Output the [x, y] coordinate of the center of the cell containing the given text.  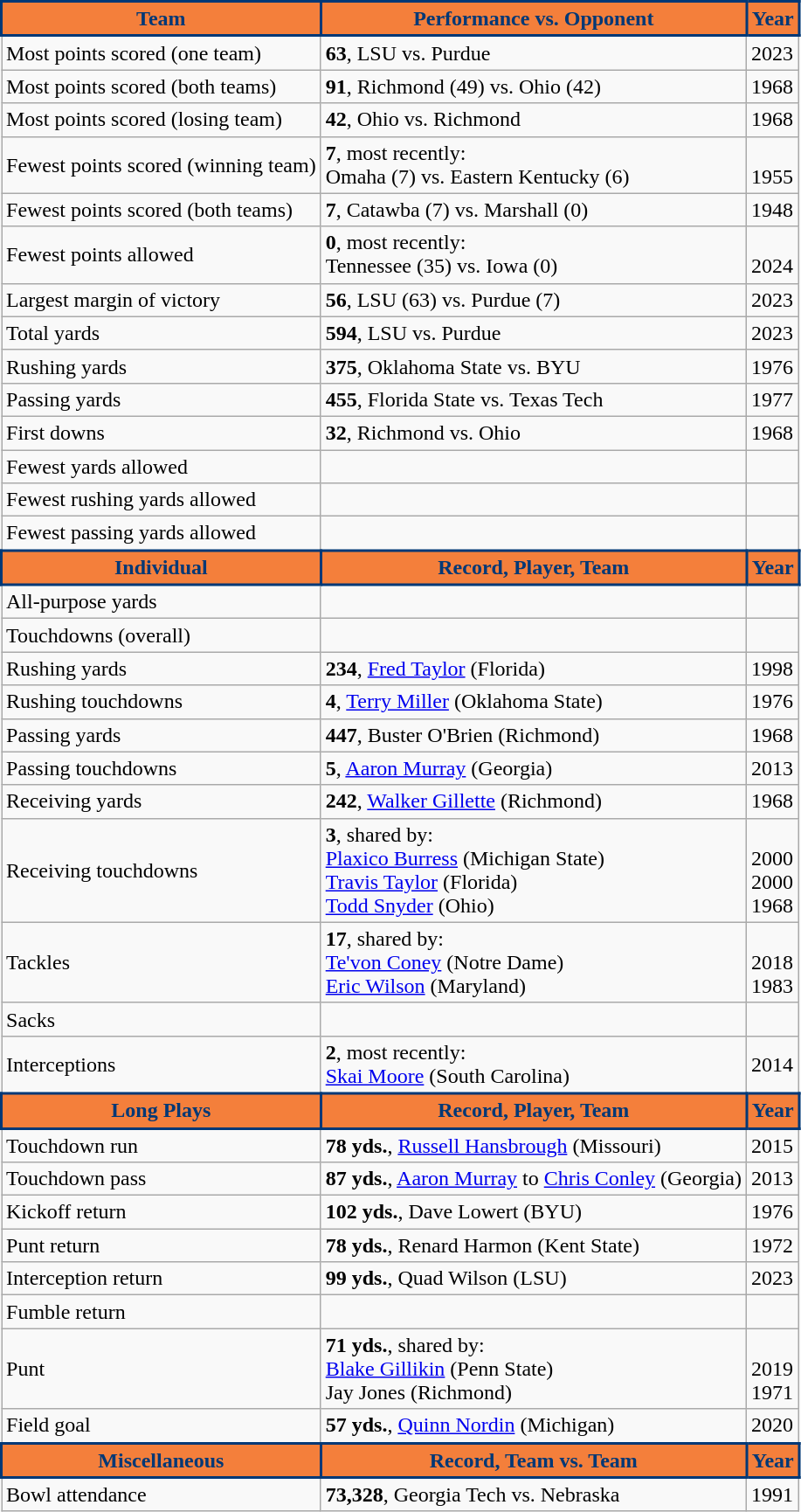
Kickoff return [162, 1212]
57 yds., Quinn Nordin (Michigan) [533, 1426]
Touchdown pass [162, 1179]
2014 [772, 1065]
455, Florida State vs. Texas Tech [533, 399]
Performance vs. Opponent [533, 19]
Receiving touchdowns [162, 870]
1977 [772, 399]
78 yds., Russell Hansbrough (Missouri) [533, 1145]
First downs [162, 433]
Fewest points scored (winning team) [162, 164]
17, shared by:Te'von Coney (Notre Dame)Eric Wilson (Maryland) [533, 962]
Receiving yards [162, 801]
Field goal [162, 1426]
447, Buster O'Brien (Richmond) [533, 735]
Largest margin of victory [162, 300]
7, Catawba (7) vs. Marshall (0) [533, 210]
Punt return [162, 1245]
Touchdown run [162, 1145]
2024 [772, 255]
Record, Team vs. Team [533, 1460]
63, LSU vs. Purdue [533, 52]
242, Walker Gillette (Richmond) [533, 801]
71 yds., shared by:Blake Gillikin (Penn State)Jay Jones (Richmond) [533, 1369]
91, Richmond (49) vs. Ohio (42) [533, 87]
Fewest rushing yards allowed [162, 500]
594, LSU vs. Purdue [533, 333]
7, most recently:Omaha (7) vs. Eastern Kentucky (6) [533, 164]
Passing touchdowns [162, 768]
1991 [772, 1495]
All-purpose yards [162, 601]
73,328, Georgia Tech vs. Nebraska [533, 1495]
Rushing touchdowns [162, 702]
Individual [162, 567]
1972 [772, 1245]
99 yds., Quad Wilson (LSU) [533, 1279]
102 yds., Dave Lowert (BYU) [533, 1212]
0, most recently:Tennessee (35) vs. Iowa (0) [533, 255]
Sacks [162, 1019]
32, Richmond vs. Ohio [533, 433]
42, Ohio vs. Richmond [533, 120]
Fewest passing yards allowed [162, 533]
3, shared by:Plaxico Burress (Michigan State)Travis Taylor (Florida) Todd Snyder (Ohio) [533, 870]
Bowl attendance [162, 1495]
234, Fred Taylor (Florida) [533, 669]
Fewest yards allowed [162, 466]
5, Aaron Murray (Georgia) [533, 768]
1955 [772, 164]
Miscellaneous [162, 1460]
Punt [162, 1369]
Long Plays [162, 1111]
87 yds., Aaron Murray to Chris Conley (Georgia) [533, 1179]
Most points scored (both teams) [162, 87]
200020001968 [772, 870]
Most points scored (one team) [162, 52]
Fewest points allowed [162, 255]
4, Terry Miller (Oklahoma State) [533, 702]
Interception return [162, 1279]
2020 [772, 1426]
Fewest points scored (both teams) [162, 210]
20181983 [772, 962]
Tackles [162, 962]
375, Oklahoma State vs. BYU [533, 366]
2, most recently:Skai Moore (South Carolina) [533, 1065]
Team [162, 19]
1948 [772, 210]
78 yds., Renard Harmon (Kent State) [533, 1245]
56, LSU (63) vs. Purdue (7) [533, 300]
Total yards [162, 333]
Fumble return [162, 1312]
1998 [772, 669]
20191971 [772, 1369]
Most points scored (losing team) [162, 120]
2015 [772, 1145]
Interceptions [162, 1065]
Touchdowns (overall) [162, 635]
